Capture the cell that displays the provided text and extract its (x, y) central coordinate. 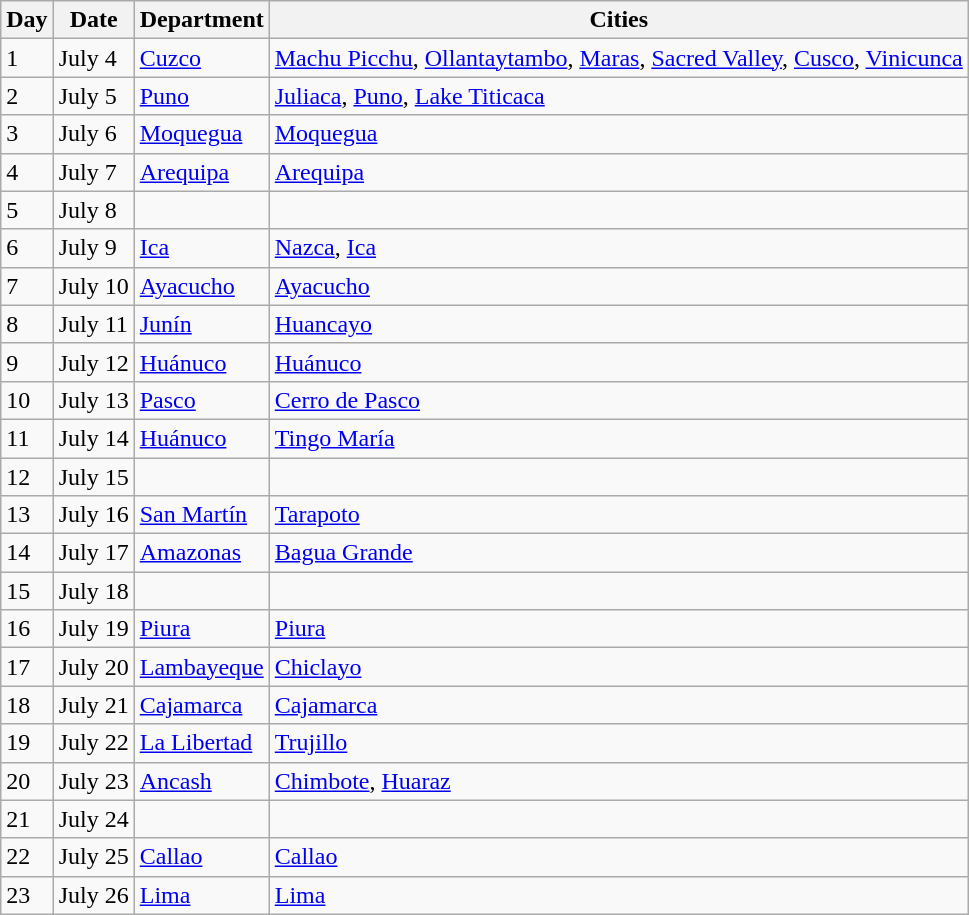
July 26 (94, 895)
July 23 (94, 781)
Juliaca, Puno, Lake Titicaca (618, 96)
July 21 (94, 705)
July 9 (94, 248)
Lambayeque (202, 667)
Nazca, Ica (618, 248)
12 (27, 477)
July 25 (94, 857)
Huancayo (618, 324)
21 (27, 819)
Date (94, 20)
17 (27, 667)
July 15 (94, 477)
Machu Picchu, Ollantaytambo, Maras, Sacred Valley, Cusco, Vinicunca (618, 58)
7 (27, 286)
July 19 (94, 629)
18 (27, 705)
July 5 (94, 96)
Cities (618, 20)
July 13 (94, 400)
July 10 (94, 286)
11 (27, 438)
Tingo María (618, 438)
July 16 (94, 515)
Puno (202, 96)
July 17 (94, 553)
Bagua Grande (618, 553)
6 (27, 248)
1 (27, 58)
20 (27, 781)
Tarapoto (618, 515)
2 (27, 96)
9 (27, 362)
July 7 (94, 172)
July 12 (94, 362)
Department (202, 20)
July 6 (94, 134)
Day (27, 20)
July 11 (94, 324)
July 22 (94, 743)
San Martín (202, 515)
8 (27, 324)
July 14 (94, 438)
16 (27, 629)
Chiclayo (618, 667)
Ancash (202, 781)
22 (27, 857)
Cerro de Pasco (618, 400)
19 (27, 743)
July 24 (94, 819)
15 (27, 591)
July 4 (94, 58)
Cuzco (202, 58)
5 (27, 210)
4 (27, 172)
Junín (202, 324)
3 (27, 134)
Amazonas (202, 553)
23 (27, 895)
July 20 (94, 667)
14 (27, 553)
13 (27, 515)
10 (27, 400)
Trujillo (618, 743)
Pasco (202, 400)
Ica (202, 248)
La Libertad (202, 743)
Chimbote, Huaraz (618, 781)
July 8 (94, 210)
July 18 (94, 591)
